Return [x, y] of the center of cell containing provided text 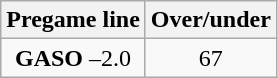
Over/under [210, 20]
GASO –2.0 [74, 58]
67 [210, 58]
Pregame line [74, 20]
